Output the [X, Y] coordinate of the center of the cell containing the given text.  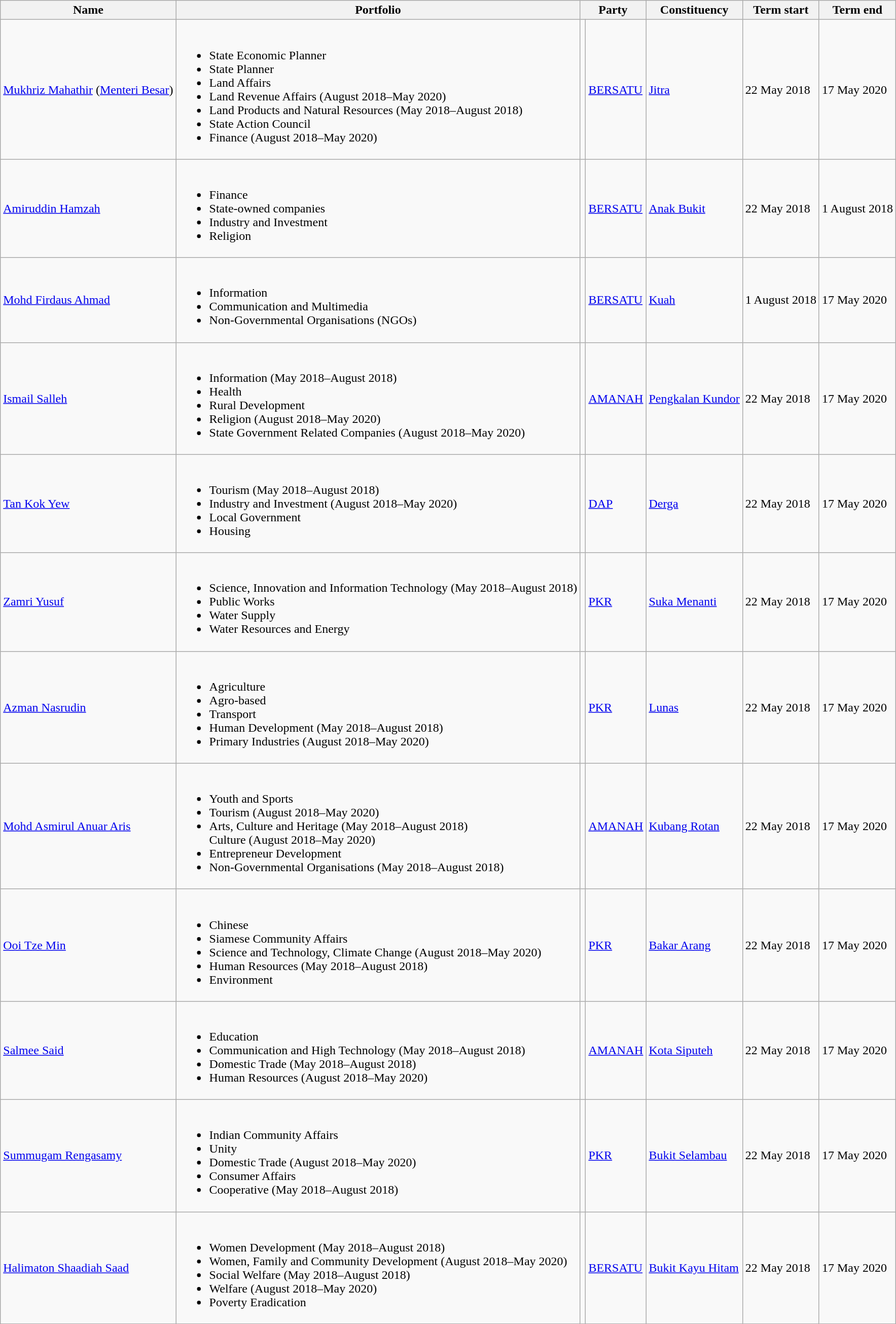
Zamri Yusuf [88, 602]
Suka Menanti [694, 602]
Summugam Rengasamy [88, 1155]
Party [613, 10]
ChineseSiamese Community AffairsScience and Technology, Climate Change (August 2018–May 2020)Human Resources (May 2018–August 2018)Environment [378, 945]
Ismail Salleh [88, 399]
Mohd Asmirul Anuar Aris [88, 826]
Halimaton Shaadiah Saad [88, 1268]
Constituency [694, 10]
Name [88, 10]
Bakar Arang [694, 945]
Derga [694, 504]
Term end [857, 10]
Information (May 2018–August 2018)HealthRural DevelopmentReligion (August 2018–May 2020)State Government Related Companies (August 2018–May 2020) [378, 399]
AgricultureAgro-basedTransportHuman Development (May 2018–August 2018)Primary Industries (August 2018–May 2020) [378, 707]
Portfolio [378, 10]
DAP [616, 504]
Bukit Selambau [694, 1155]
Science, Innovation and Information Technology (May 2018–August 2018)Public WorksWater SupplyWater Resources and Energy [378, 602]
Bukit Kayu Hitam [694, 1268]
Mukhriz Mahathir (Menteri Besar) [88, 89]
InformationCommunication and MultimediaNon-Governmental Organisations (NGOs) [378, 300]
Anak Bukit [694, 208]
Ooi Tze Min [88, 945]
Kuah [694, 300]
Jitra [694, 89]
FinanceState-owned companiesIndustry and InvestmentReligion [378, 208]
Lunas [694, 707]
EducationCommunication and High Technology (May 2018–August 2018)Domestic Trade (May 2018–August 2018)Human Resources (August 2018–May 2020) [378, 1050]
Mohd Firdaus Ahmad [88, 300]
Tourism (May 2018–August 2018)Industry and Investment (August 2018–May 2020)Local GovernmentHousing [378, 504]
Salmee Said [88, 1050]
Amiruddin Hamzah [88, 208]
Kubang Rotan [694, 826]
Azman Nasrudin [88, 707]
Kota Siputeh [694, 1050]
Indian Community AffairsUnityDomestic Trade (August 2018–May 2020)Consumer AffairsCooperative (May 2018–August 2018) [378, 1155]
Pengkalan Kundor [694, 399]
Term start [781, 10]
Tan Kok Yew [88, 504]
